Extract the [x, y] coordinate from the center of the cell holding the provided text.  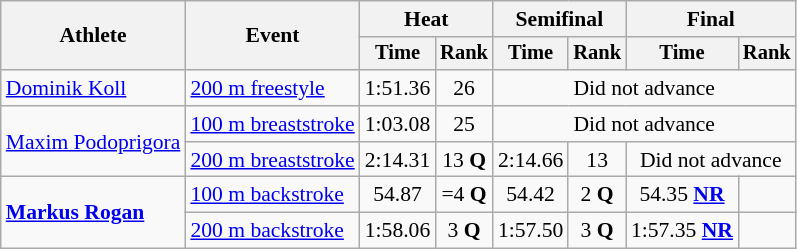
13 [597, 160]
200 m backstroke [272, 231]
Final [711, 19]
100 m backstroke [272, 195]
Dominik Koll [94, 88]
Maxim Podoprigora [94, 142]
200 m freestyle [272, 88]
1:03.08 [398, 124]
Semifinal [560, 19]
2 Q [597, 195]
Markus Rogan [94, 212]
Heat [426, 19]
1:57.50 [530, 231]
26 [464, 88]
=4 Q [464, 195]
2:14.66 [530, 160]
Event [272, 36]
54.42 [530, 195]
200 m breaststroke [272, 160]
1:51.36 [398, 88]
25 [464, 124]
100 m breaststroke [272, 124]
2:14.31 [398, 160]
13 Q [464, 160]
1:58.06 [398, 231]
1:57.35 NR [682, 231]
54.87 [398, 195]
54.35 NR [682, 195]
Athlete [94, 36]
